Identify which cell holds the provided text, then report its (X, Y) central coordinate. 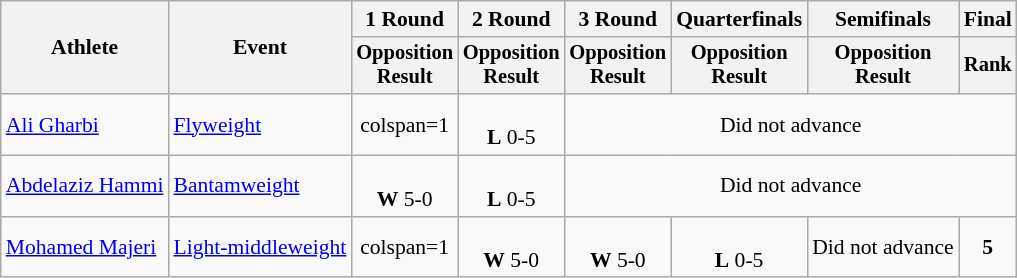
Mohamed Majeri (85, 248)
5 (988, 248)
Light-middleweight (260, 248)
Event (260, 48)
Flyweight (260, 124)
Quarterfinals (739, 19)
Final (988, 19)
Bantamweight (260, 186)
2 Round (512, 19)
Abdelaziz Hammi (85, 186)
Athlete (85, 48)
Ali Gharbi (85, 124)
Rank (988, 66)
Semifinals (883, 19)
1 Round (404, 19)
3 Round (618, 19)
